For the text-containing cell, return its midpoint in [X, Y] coordinate format. 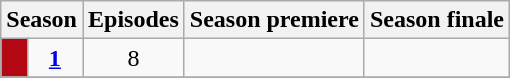
8 [133, 58]
Season premiere [274, 20]
Season finale [436, 20]
Season [42, 20]
Episodes [133, 20]
1 [54, 58]
